Provide the [X, Y] coordinate of the cell's center where the given text is located.  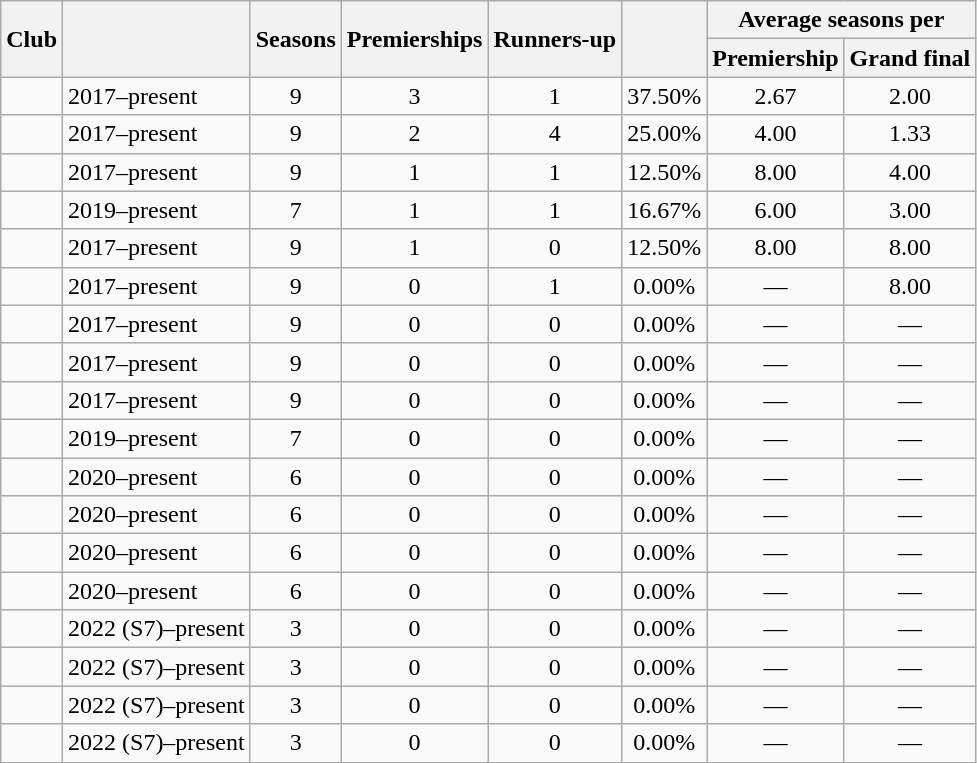
25.00% [664, 134]
Premiership [776, 58]
Premierships [414, 39]
Runners-up [555, 39]
2.67 [776, 96]
Club [32, 39]
6.00 [776, 210]
Seasons [296, 39]
2.00 [910, 96]
37.50% [664, 96]
Grand final [910, 58]
16.67% [664, 210]
2 [414, 134]
1.33 [910, 134]
3.00 [910, 210]
Average seasons per [842, 20]
4 [555, 134]
